Detect which cell encompasses the target text, then output its (x, y) center coordinate. 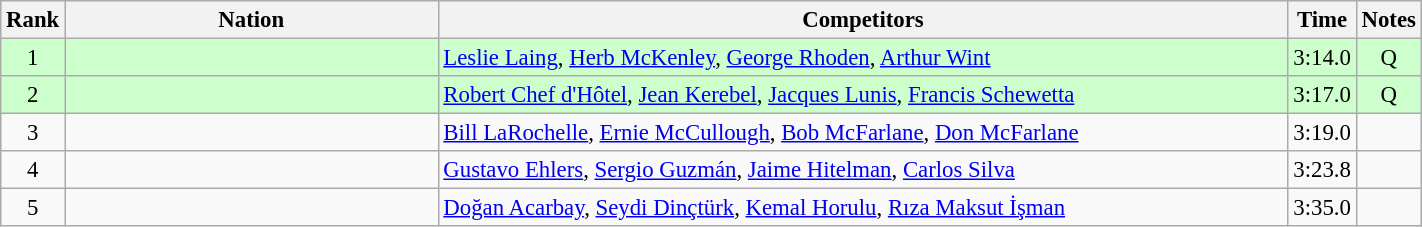
3:19.0 (1322, 133)
1 (33, 58)
3:17.0 (1322, 95)
3:35.0 (1322, 208)
Bill LaRochelle, Ernie McCullough, Bob McFarlane, Don McFarlane (863, 133)
Rank (33, 20)
Nation (252, 20)
3:23.8 (1322, 170)
Robert Chef d'Hôtel, Jean Kerebel, Jacques Lunis, Francis Schewetta (863, 95)
Time (1322, 20)
2 (33, 95)
Competitors (863, 20)
3:14.0 (1322, 58)
4 (33, 170)
Gustavo Ehlers, Sergio Guzmán, Jaime Hitelman, Carlos Silva (863, 170)
3 (33, 133)
5 (33, 208)
Doğan Acarbay, Seydi Dinçtürk, Kemal Horulu, Rıza Maksut İşman (863, 208)
Leslie Laing, Herb McKenley, George Rhoden, Arthur Wint (863, 58)
Notes (1388, 20)
